Detect which cell encompasses the target text, then output its [X, Y] center coordinate. 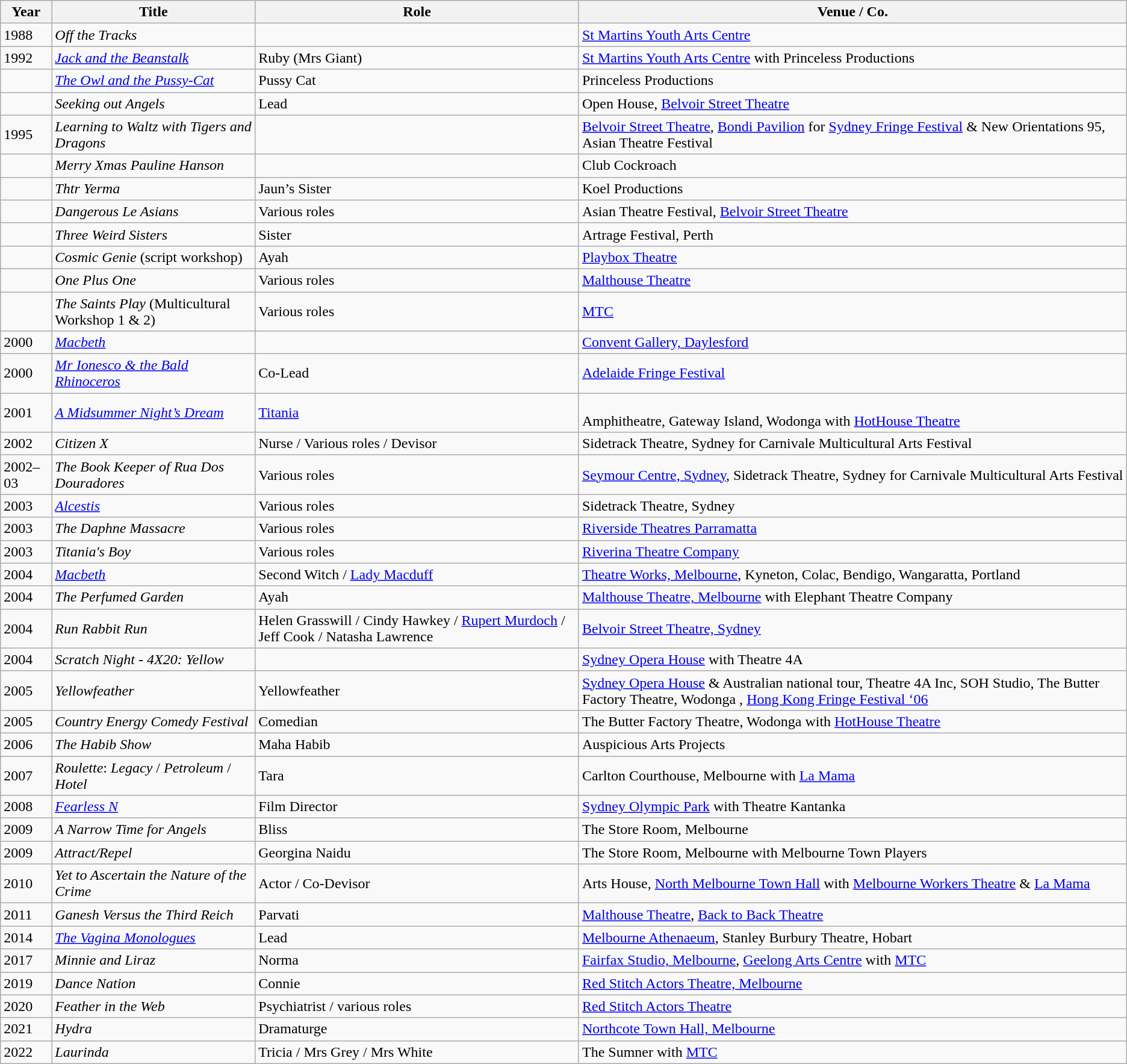
Attract/Repel [154, 853]
The Saints Play (Multicultural Workshop 1 & 2) [154, 311]
Auspicious Arts Projects [852, 744]
Helen Grasswill / Cindy Hawkey / Rupert Murdoch / Jeff Cook / Natasha Lawrence [417, 629]
Psychiatrist / various roles [417, 1006]
Dramaturge [417, 1029]
2002–03 [26, 474]
2020 [26, 1006]
The Store Room, Melbourne with Melbourne Town Players [852, 853]
Malthouse Theatre, Back to Back Theatre [852, 915]
Sydney Opera House with Theatre 4A [852, 659]
Three Weird Sisters [154, 234]
2021 [26, 1029]
Melbourne Athenaeum, Stanley Burbury Theatre, Hobart [852, 938]
The Book Keeper of Rua Dos Douradores [154, 474]
Belvoir Street Theatre, Sydney [852, 629]
Carlton Courthouse, Melbourne with La Mama [852, 776]
Asian Theatre Festival, Belvoir Street Theatre [852, 211]
Jaun’s Sister [417, 188]
Maha Habib [417, 744]
Hydra [154, 1029]
Playbox Theatre [852, 257]
Adelaide Fringe Festival [852, 373]
Riverside Theatres Parramatta [852, 529]
The Owl and the Pussy-Cat [154, 81]
Role [417, 12]
Convent Gallery, Daylesford [852, 343]
Titania's Boy [154, 552]
Bliss [417, 830]
The Habib Show [154, 744]
Thtr Yerma [154, 188]
The Store Room, Melbourne [852, 830]
St Martins Youth Arts Centre with Princeless Productions [852, 58]
Film Director [417, 807]
Minnie and Liraz [154, 960]
Dangerous Le Asians [154, 211]
Titania [417, 413]
Sydney Olympic Park with Theatre Kantanka [852, 807]
Dance Nation [154, 983]
Koel Productions [852, 188]
Amphitheatre, Gateway Island, Wodonga with HotHouse Theatre [852, 413]
Tricia / Mrs Grey / Mrs White [417, 1052]
1995 [26, 135]
2008 [26, 807]
2022 [26, 1052]
MTC [852, 311]
1992 [26, 58]
Sidetrack Theatre, Sydney for Carnivale Multicultural Arts Festival [852, 444]
Malthouse Theatre, Melbourne with Elephant Theatre Company [852, 597]
2010 [26, 884]
Ruby (Mrs Giant) [417, 58]
Ganesh Versus the Third Reich [154, 915]
Parvati [417, 915]
Venue / Co. [852, 12]
Fairfax Studio, Melbourne, Geelong Arts Centre with MTC [852, 960]
Red Stitch Actors Theatre, Melbourne [852, 983]
Laurinda [154, 1052]
Title [154, 12]
2001 [26, 413]
St Martins Youth Arts Centre [852, 35]
Year [26, 12]
Feather in the Web [154, 1006]
2014 [26, 938]
Scratch Night - 4X20: Yellow [154, 659]
Co-Lead [417, 373]
2017 [26, 960]
Fearless N [154, 807]
Second Witch / Lady Macduff [417, 574]
One Plus One [154, 280]
Actor / Co-Devisor [417, 884]
Sister [417, 234]
Sidetrack Theatre, Sydney [852, 506]
The Sumner with MTC [852, 1052]
2002 [26, 444]
Seeking out Angels [154, 104]
Citizen X [154, 444]
Nurse / Various roles / Devisor [417, 444]
Club Cockroach [852, 166]
2006 [26, 744]
Sydney Opera House & Australian national tour, Theatre 4A Inc, SOH Studio, The Butter Factory Theatre, Wodonga , Hong Kong Fringe Festival ‘06 [852, 690]
Belvoir Street Theatre, Bondi Pavilion for Sydney Fringe Festival & New Orientations 95, Asian Theatre Festival [852, 135]
Princeless Productions [852, 81]
Jack and the Beanstalk [154, 58]
Theatre Works, Melbourne, Kyneton, Colac, Bendigo, Wangaratta, Portland [852, 574]
A Midsummer Night’s Dream [154, 413]
The Daphne Massacre [154, 529]
Cosmic Genie (script workshop) [154, 257]
Connie [417, 983]
Merry Xmas Pauline Hanson [154, 166]
Artrage Festival, Perth [852, 234]
Pussy Cat [417, 81]
Country Energy Comedy Festival [154, 721]
Comedian [417, 721]
2011 [26, 915]
Red Stitch Actors Theatre [852, 1006]
Georgina Naidu [417, 853]
Tara [417, 776]
Learning to Waltz with Tigers and Dragons [154, 135]
Arts House, North Melbourne Town Hall with Melbourne Workers Theatre & La Mama [852, 884]
The Perfumed Garden [154, 597]
Roulette: Legacy / Petroleum / Hotel [154, 776]
Seymour Centre, Sydney, Sidetrack Theatre, Sydney for Carnivale Multicultural Arts Festival [852, 474]
Northcote Town Hall, Melbourne [852, 1029]
Off the Tracks [154, 35]
Norma [417, 960]
1988 [26, 35]
The Butter Factory Theatre, Wodonga with HotHouse Theatre [852, 721]
Mr Ionesco & the Bald Rhinoceros [154, 373]
Yet to Ascertain the Nature of the Crime [154, 884]
Alcestis [154, 506]
2019 [26, 983]
Open House, Belvoir Street Theatre [852, 104]
2007 [26, 776]
Run Rabbit Run [154, 629]
A Narrow Time for Angels [154, 830]
The Vagina Monologues [154, 938]
Riverina Theatre Company [852, 552]
Malthouse Theatre [852, 280]
